Extract the (X, Y) coordinate from the center of the cell holding the provided text.  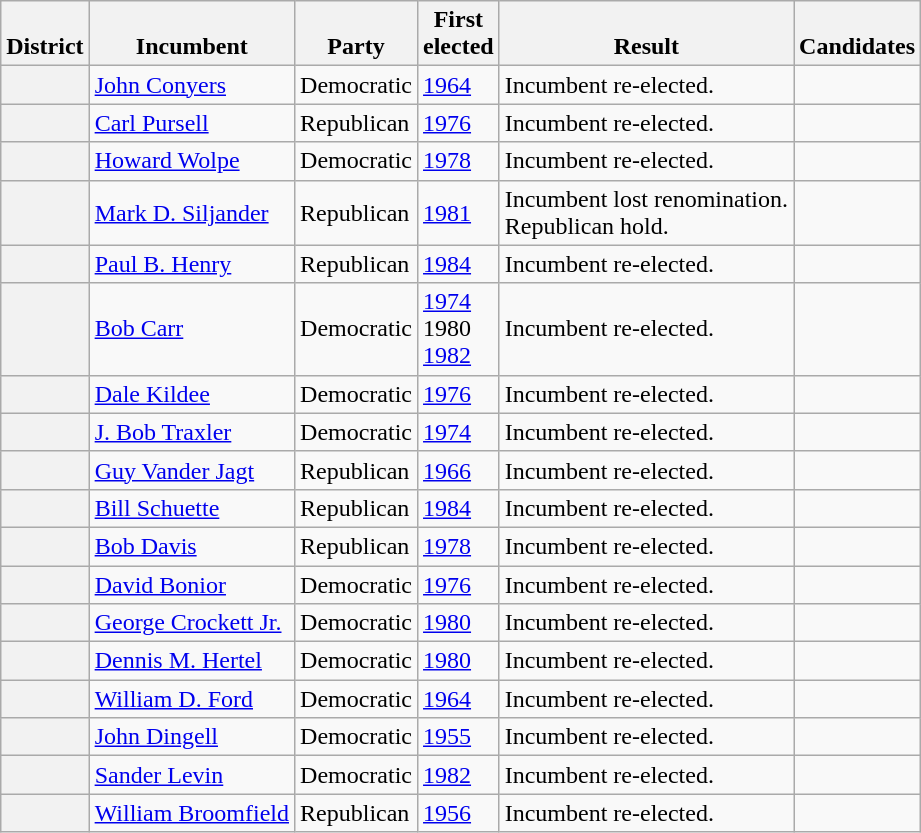
Bob Davis (192, 546)
J. Bob Traxler (192, 432)
George Crockett Jr. (192, 623)
Candidates (858, 34)
Firstelected (459, 34)
1966 (459, 470)
1955 (459, 737)
District (45, 34)
Incumbent lost renomination.Republican hold. (646, 212)
Incumbent (192, 34)
David Bonior (192, 585)
Dale Kildee (192, 394)
19741980 1982 (459, 329)
Guy Vander Jagt (192, 470)
William Broomfield (192, 813)
Sander Levin (192, 775)
John Conyers (192, 85)
1974 (459, 432)
Bill Schuette (192, 508)
Paul B. Henry (192, 264)
1956 (459, 813)
Result (646, 34)
Party (356, 34)
Carl Pursell (192, 123)
1981 (459, 212)
Bob Carr (192, 329)
1982 (459, 775)
Howard Wolpe (192, 161)
John Dingell (192, 737)
Mark D. Siljander (192, 212)
William D. Ford (192, 699)
Dennis M. Hertel (192, 661)
